Scan for the cell matching the given text and deliver its [x, y] coordinate at center. 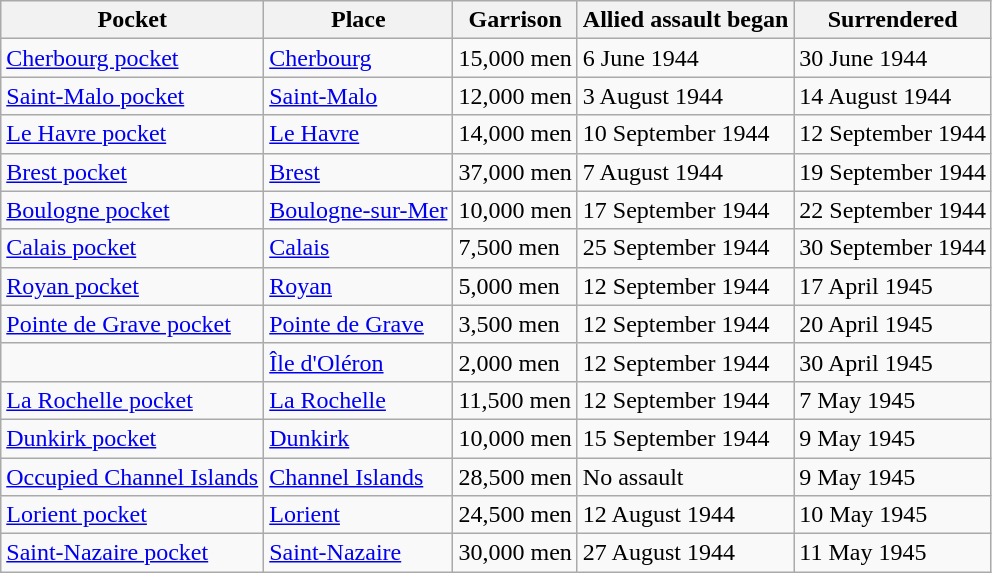
Garrison [515, 20]
10 September 1944 [685, 134]
2,000 men [515, 362]
Dunkirk pocket [132, 438]
11 May 1945 [893, 553]
5,000 men [515, 286]
Surrendered [893, 20]
La Rochelle [358, 400]
27 August 1944 [685, 553]
12,000 men [515, 96]
Channel Islands [358, 477]
6 June 1944 [685, 58]
15 September 1944 [685, 438]
14 August 1944 [893, 96]
3,500 men [515, 324]
Pocket [132, 20]
12 August 1944 [685, 515]
30,000 men [515, 553]
Boulogne-sur-Mer [358, 210]
14,000 men [515, 134]
19 September 1944 [893, 172]
Lorient [358, 515]
Brest pocket [132, 172]
Occupied Channel Islands [132, 477]
7 August 1944 [685, 172]
Royan [358, 286]
Pointe de Grave [358, 324]
30 April 1945 [893, 362]
Île d'Oléron [358, 362]
Cherbourg pocket [132, 58]
Lorient pocket [132, 515]
Saint-Malo pocket [132, 96]
Brest [358, 172]
25 September 1944 [685, 248]
20 April 1945 [893, 324]
7,500 men [515, 248]
Pointe de Grave pocket [132, 324]
30 June 1944 [893, 58]
Le Havre pocket [132, 134]
17 September 1944 [685, 210]
17 April 1945 [893, 286]
Place [358, 20]
Calais pocket [132, 248]
Saint-Nazaire pocket [132, 553]
Boulogne pocket [132, 210]
Allied assault began [685, 20]
Le Havre [358, 134]
30 September 1944 [893, 248]
Saint-Malo [358, 96]
3 August 1944 [685, 96]
37,000 men [515, 172]
Dunkirk [358, 438]
Calais [358, 248]
La Rochelle pocket [132, 400]
11,500 men [515, 400]
7 May 1945 [893, 400]
Cherbourg [358, 58]
Royan pocket [132, 286]
Saint-Nazaire [358, 553]
28,500 men [515, 477]
10 May 1945 [893, 515]
No assault [685, 477]
15,000 men [515, 58]
24,500 men [515, 515]
22 September 1944 [893, 210]
